Find where the given text appears and provide that cell's center as [X, Y] coordinate. 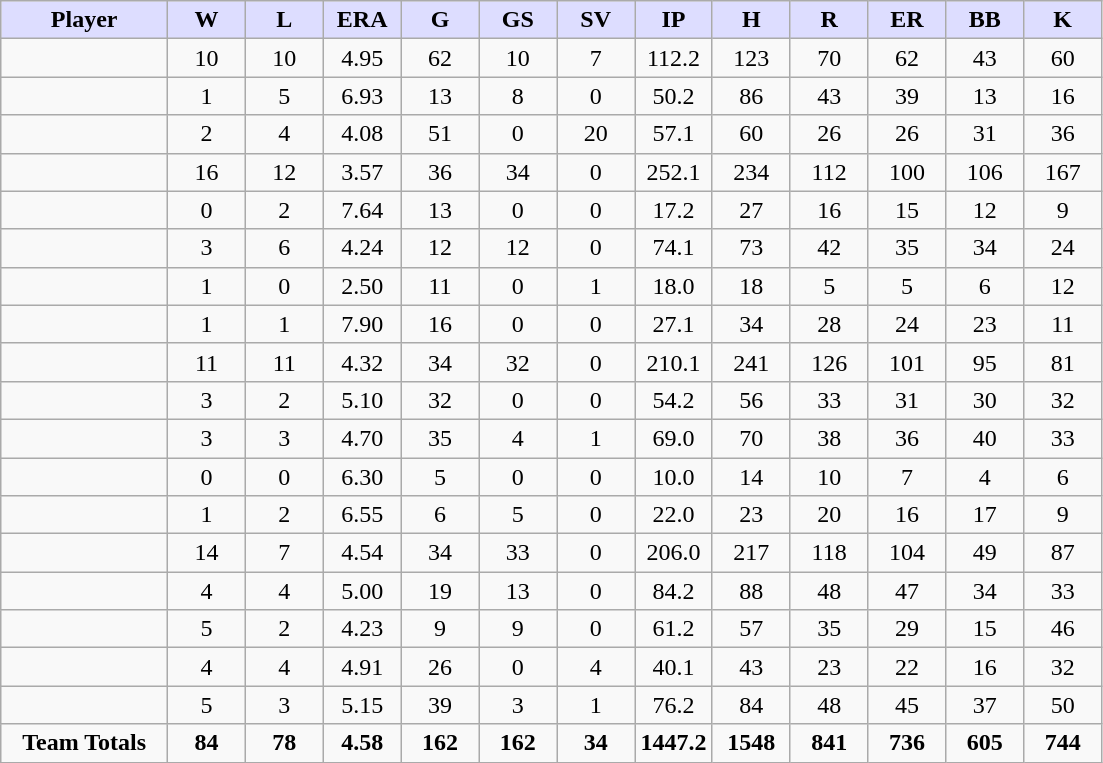
217 [751, 553]
27 [751, 210]
27.1 [674, 324]
22.0 [674, 515]
87 [1063, 553]
106 [985, 172]
SV [596, 20]
8 [518, 96]
605 [985, 743]
4.95 [362, 58]
74.1 [674, 248]
22 [907, 667]
IP [674, 20]
841 [829, 743]
210.1 [674, 362]
56 [751, 400]
252.1 [674, 172]
50 [1063, 705]
28 [829, 324]
51 [440, 134]
86 [751, 96]
241 [751, 362]
GS [518, 20]
7.90 [362, 324]
47 [907, 591]
G [440, 20]
42 [829, 248]
100 [907, 172]
6.55 [362, 515]
104 [907, 553]
88 [751, 591]
123 [751, 58]
167 [1063, 172]
118 [829, 553]
4.32 [362, 362]
4.91 [362, 667]
46 [1063, 629]
L [284, 20]
17 [985, 515]
BB [985, 20]
78 [284, 743]
112.2 [674, 58]
40.1 [674, 667]
206.0 [674, 553]
50.2 [674, 96]
H [751, 20]
4.58 [362, 743]
6.93 [362, 96]
10.0 [674, 477]
736 [907, 743]
ER [907, 20]
18 [751, 286]
1447.2 [674, 743]
W [207, 20]
4.08 [362, 134]
1548 [751, 743]
57.1 [674, 134]
ERA [362, 20]
17.2 [674, 210]
6.30 [362, 477]
4.54 [362, 553]
4.70 [362, 438]
49 [985, 553]
4.23 [362, 629]
5.15 [362, 705]
112 [829, 172]
69.0 [674, 438]
37 [985, 705]
2.50 [362, 286]
4.24 [362, 248]
40 [985, 438]
81 [1063, 362]
R [829, 20]
45 [907, 705]
234 [751, 172]
61.2 [674, 629]
744 [1063, 743]
29 [907, 629]
38 [829, 438]
57 [751, 629]
30 [985, 400]
Player [84, 20]
5.00 [362, 591]
K [1063, 20]
95 [985, 362]
101 [907, 362]
18.0 [674, 286]
126 [829, 362]
76.2 [674, 705]
19 [440, 591]
84.2 [674, 591]
5.10 [362, 400]
Team Totals [84, 743]
3.57 [362, 172]
73 [751, 248]
54.2 [674, 400]
7.64 [362, 210]
